Scan for the cell matching the given text and deliver its [x, y] coordinate at center. 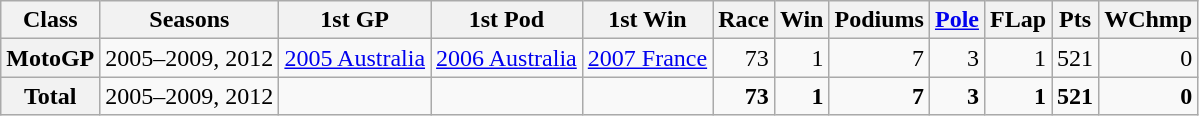
1st Win [647, 20]
FLap [1018, 20]
2005 Australia [355, 58]
MotoGP [50, 58]
Total [50, 96]
1st GP [355, 20]
WChmp [1148, 20]
Pts [1076, 20]
2007 France [647, 58]
Seasons [190, 20]
Podiums [879, 20]
Pole [956, 20]
2006 Australia [507, 58]
Class [50, 20]
Win [802, 20]
Race [744, 20]
1st Pod [507, 20]
